Capture the cell that displays the provided text and extract its (X, Y) central coordinate. 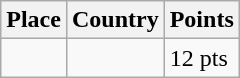
Place (34, 20)
12 pts (202, 58)
Points (202, 20)
Country (115, 20)
